Search for the cell housing the specified text and yield its (x, y) center coordinate. 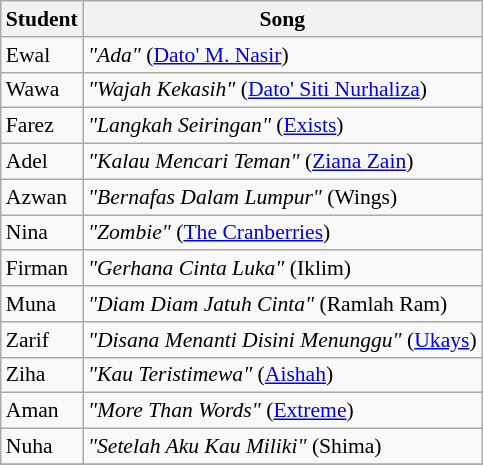
"More Than Words" (Extreme) (282, 411)
Ewal (42, 55)
Nuha (42, 447)
"Zombie" (The Cranberries) (282, 233)
Wawa (42, 90)
"Setelah Aku Kau Miliki" (Shima) (282, 447)
Adel (42, 162)
Muna (42, 304)
"Wajah Kekasih" (Dato' Siti Nurhaliza) (282, 90)
Song (282, 19)
Farez (42, 126)
"Kalau Mencari Teman" (Ziana Zain) (282, 162)
Zarif (42, 340)
Ziha (42, 375)
Firman (42, 269)
Nina (42, 233)
Student (42, 19)
"Gerhana Cinta Luka" (Iklim) (282, 269)
Azwan (42, 197)
"Disana Menanti Disini Menunggu" (Ukays) (282, 340)
"Bernafas Dalam Lumpur" (Wings) (282, 197)
"Diam Diam Jatuh Cinta" (Ramlah Ram) (282, 304)
"Ada" (Dato' M. Nasir) (282, 55)
Aman (42, 411)
"Kau Teristimewa" (Aishah) (282, 375)
"Langkah Seiringan" (Exists) (282, 126)
